Scan for the cell matching the given text and deliver its (X, Y) coordinate at center. 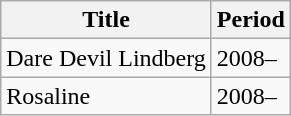
Rosaline (106, 96)
Title (106, 20)
Period (250, 20)
Dare Devil Lindberg (106, 58)
